Return the [X, Y] coordinate for the center point of the cell that contains the specified text.  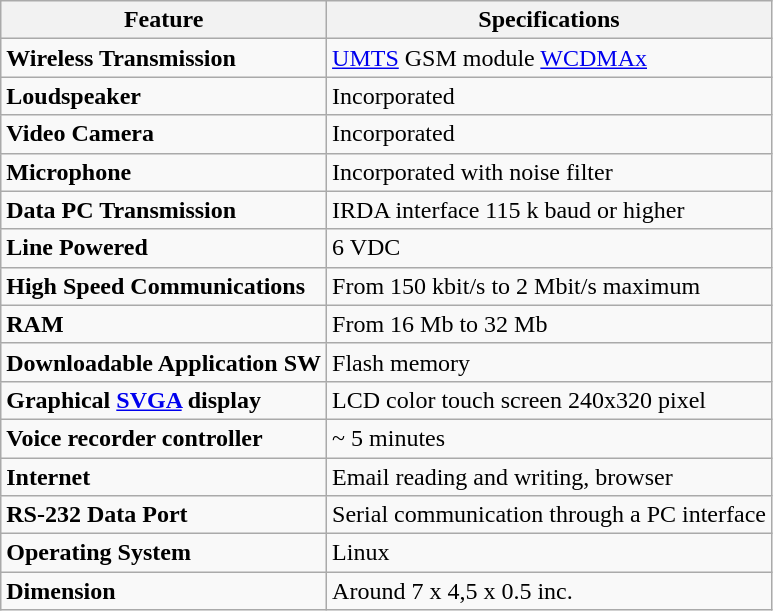
IRDA interface 115 k baud or higher [550, 210]
Feature [164, 20]
Video Camera [164, 134]
From 150 kbit/s to 2 Mbit/s maximum [550, 286]
UMTS GSM module WCDMAx [550, 58]
Graphical SVGA display [164, 400]
From 16 Mb to 32 Mb [550, 324]
Around 7 x 4,5 x 0.5 inc. [550, 591]
~ 5 minutes [550, 438]
Dimension [164, 591]
Serial communication through a PC interface [550, 515]
Specifications [550, 20]
LCD color touch screen 240x320 pixel [550, 400]
High Speed Communications [164, 286]
RAM [164, 324]
Microphone [164, 172]
Loudspeaker [164, 96]
Line Powered [164, 248]
6 VDC [550, 248]
Flash memory [550, 362]
Internet [164, 477]
Voice recorder controller [164, 438]
Downloadable Application SW [164, 362]
Incorporated with noise filter [550, 172]
Operating System [164, 553]
Data PC Transmission [164, 210]
Linux [550, 553]
Email reading and writing, browser [550, 477]
Wireless Transmission [164, 58]
RS-232 Data Port [164, 515]
